Output the [x, y] coordinate of the center of the cell containing the given text.  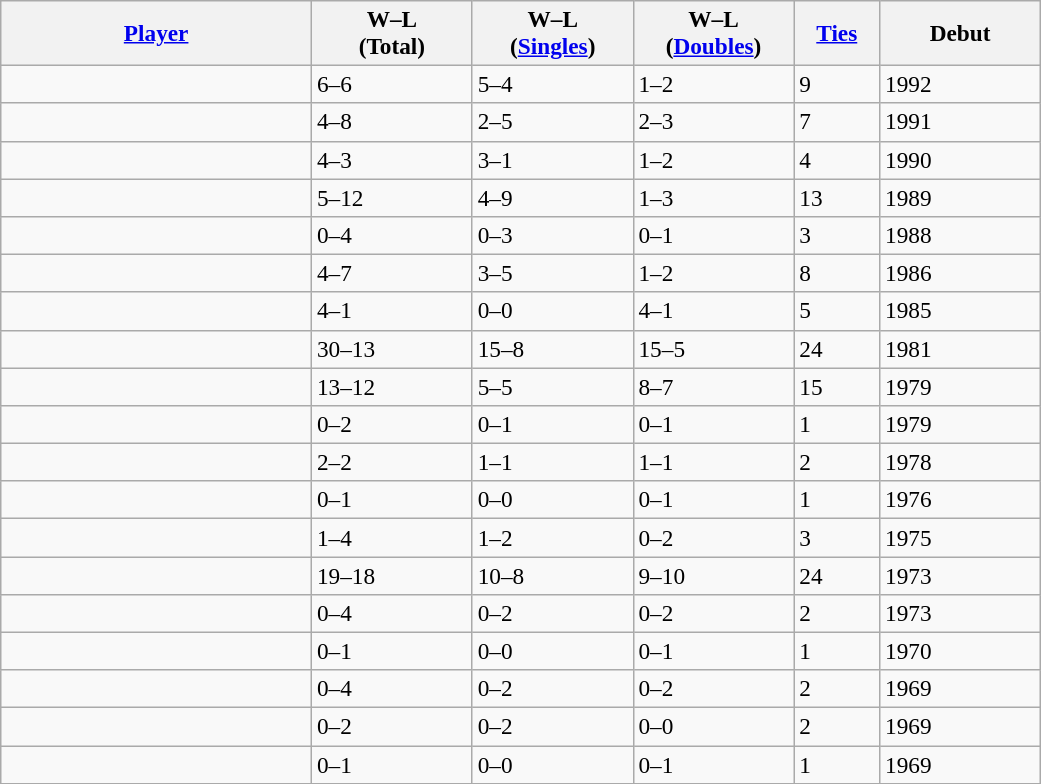
3–5 [552, 273]
W–L(Doubles) [714, 32]
1992 [960, 84]
1978 [960, 462]
1970 [960, 651]
1990 [960, 160]
5–5 [552, 386]
4–3 [392, 160]
9–10 [714, 575]
4–8 [392, 122]
5–12 [392, 197]
W–L(Total) [392, 32]
19–18 [392, 575]
1975 [960, 537]
15–5 [714, 349]
5–4 [552, 84]
6–6 [392, 84]
1986 [960, 273]
Debut [960, 32]
1985 [960, 311]
8–7 [714, 386]
W–L(Singles) [552, 32]
Ties [837, 32]
4–7 [392, 273]
Player [156, 32]
1976 [960, 500]
1–4 [392, 537]
4 [837, 160]
13–12 [392, 386]
1981 [960, 349]
8 [837, 273]
15–8 [552, 349]
13 [837, 197]
2–5 [552, 122]
1988 [960, 235]
30–13 [392, 349]
0–3 [552, 235]
5 [837, 311]
1–3 [714, 197]
7 [837, 122]
2–2 [392, 462]
2–3 [714, 122]
1989 [960, 197]
9 [837, 84]
10–8 [552, 575]
15 [837, 386]
3–1 [552, 160]
1991 [960, 122]
4–9 [552, 197]
